Scan for the cell matching the given text and deliver its [X, Y] coordinate at center. 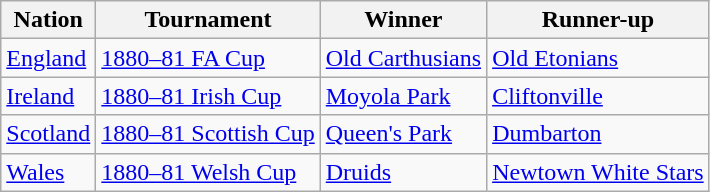
Old Etonians [598, 58]
Scotland [48, 134]
Nation [48, 20]
Winner [403, 20]
Queen's Park [403, 134]
Cliftonville [598, 96]
Runner-up [598, 20]
Newtown White Stars [598, 172]
Tournament [208, 20]
1880–81 FA Cup [208, 58]
1880–81 Irish Cup [208, 96]
Wales [48, 172]
Druids [403, 172]
Dumbarton [598, 134]
Moyola Park [403, 96]
Ireland [48, 96]
1880–81 Welsh Cup [208, 172]
Old Carthusians [403, 58]
England [48, 58]
1880–81 Scottish Cup [208, 134]
